Output the (x, y) coordinate of the center of the cell containing the given text.  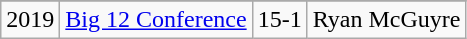
Ryan McGuyre (386, 20)
15-1 (280, 20)
2019 (30, 20)
Big 12 Conference (156, 20)
